Determine the [X, Y] coordinate at the center of the cell enclosing the given text.  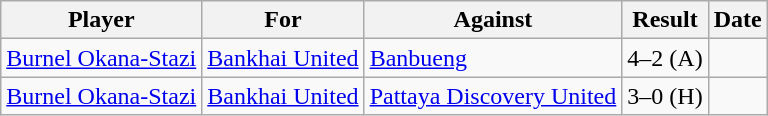
4–2 (A) [665, 58]
Against [493, 20]
Pattaya Discovery United [493, 96]
3–0 (H) [665, 96]
Player [102, 20]
Result [665, 20]
Date [738, 20]
Banbueng [493, 58]
For [283, 20]
